Search for the cell housing the specified text and yield its [X, Y] center coordinate. 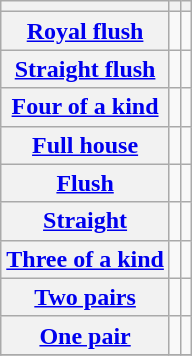
Four of a kind [86, 107]
Full house [86, 145]
Flush [86, 183]
Royal flush [86, 31]
Three of a kind [86, 259]
Straight [86, 221]
One pair [86, 335]
Two pairs [86, 297]
Straight flush [86, 69]
